Scan for the cell matching the given text and deliver its [x, y] coordinate at center. 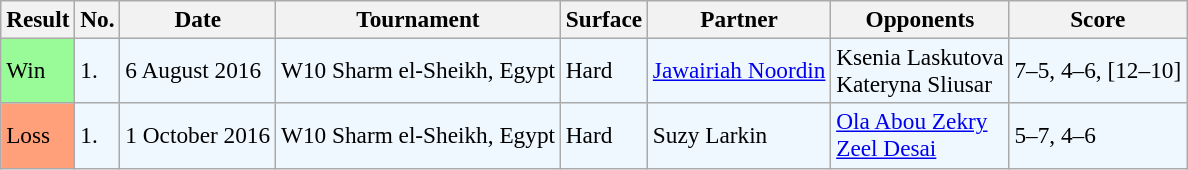
Partner [738, 19]
Result [38, 19]
Win [38, 70]
Tournament [418, 19]
Suzy Larkin [738, 136]
5–7, 4–6 [1098, 136]
Loss [38, 136]
Date [198, 19]
No. [98, 19]
Ola Abou Zekry Zeel Desai [920, 136]
1 October 2016 [198, 136]
6 August 2016 [198, 70]
Surface [604, 19]
Jawairiah Noordin [738, 70]
Score [1098, 19]
7–5, 4–6, [12–10] [1098, 70]
Ksenia Laskutova Kateryna Sliusar [920, 70]
Opponents [920, 19]
